Determine the (X, Y) coordinate at the center of the cell enclosing the given text.  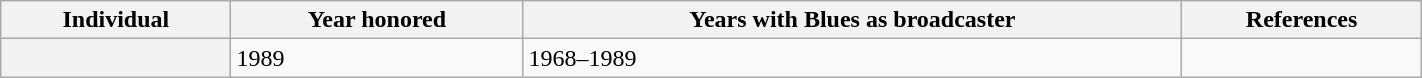
References (1302, 20)
1989 (377, 58)
Individual (116, 20)
Year honored (377, 20)
Years with Blues as broadcaster (852, 20)
1968–1989 (852, 58)
